Determine the [X, Y] coordinate at the center of the cell enclosing the given text.  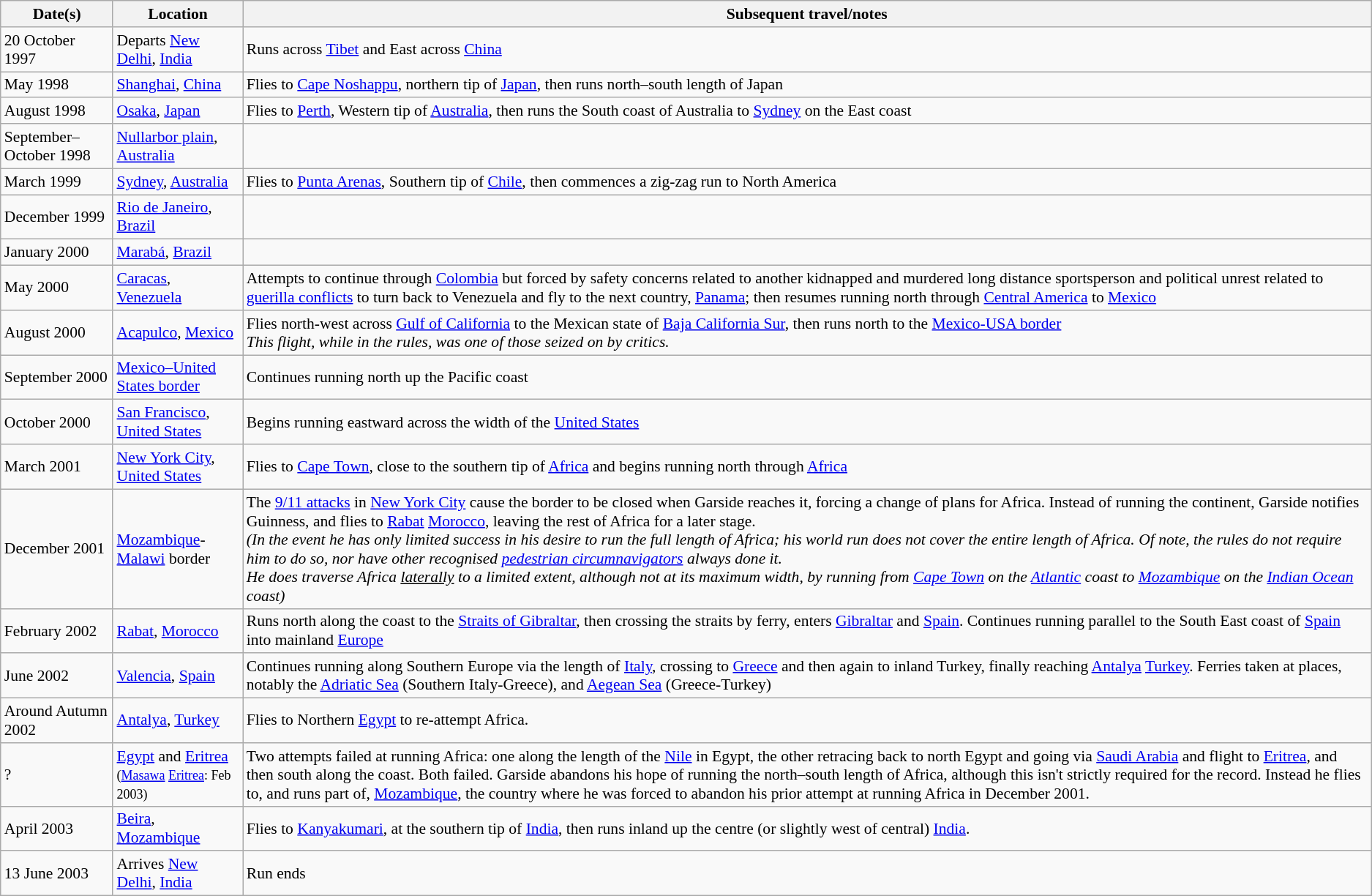
Flies to Kanyakumari, at the southern tip of India, then runs inland up the centre (or slightly west of central) India. [807, 829]
Around Autumn 2002 [57, 720]
August 2000 [57, 332]
Nullarbor plain, Australia [177, 146]
New York City, United States [177, 467]
Location [177, 14]
February 2002 [57, 631]
Runs across Tibet and East across China [807, 50]
Date(s) [57, 14]
December 2001 [57, 549]
Subsequent travel/notes [807, 14]
October 2000 [57, 422]
Rio de Janeiro, Brazil [177, 217]
Egypt and Eritrea(Masawa Eritrea: Feb 2003) [177, 774]
January 2000 [57, 253]
Osaka, Japan [177, 111]
June 2002 [57, 676]
May 2000 [57, 288]
September–October 1998 [57, 146]
Run ends [807, 874]
March 2001 [57, 467]
April 2003 [57, 829]
Valencia, Spain [177, 676]
Caracas, Venezuela [177, 288]
Marabá, Brazil [177, 253]
Shanghai, China [177, 85]
Flies to Punta Arenas, Southern tip of Chile, then commences a zig-zag run to North America [807, 182]
September 2000 [57, 378]
San Francisco, United States [177, 422]
August 1998 [57, 111]
Flies to Cape Town, close to the southern tip of Africa and begins running north through Africa [807, 467]
13 June 2003 [57, 874]
Flies to Cape Noshappu, northern tip of Japan, then runs north–south length of Japan [807, 85]
Flies to Northern Egypt to re-attempt Africa. [807, 720]
Acapulco, Mexico [177, 332]
May 1998 [57, 85]
Beira, Mozambique [177, 829]
? [57, 774]
20 October 1997 [57, 50]
March 1999 [57, 182]
December 1999 [57, 217]
Antalya, Turkey [177, 720]
Arrives New Delhi, India [177, 874]
Rabat, Morocco [177, 631]
Mozambique-Malawi border [177, 549]
Flies to Perth, Western tip of Australia, then runs the South coast of Australia to Sydney on the East coast [807, 111]
Departs New Delhi, India [177, 50]
Continues running north up the Pacific coast [807, 378]
Mexico–United States border [177, 378]
Sydney, Australia [177, 182]
Begins running eastward across the width of the United States [807, 422]
